Pinpoint the cell where the given text exists, returning its [X, Y] midpoint coordinate. 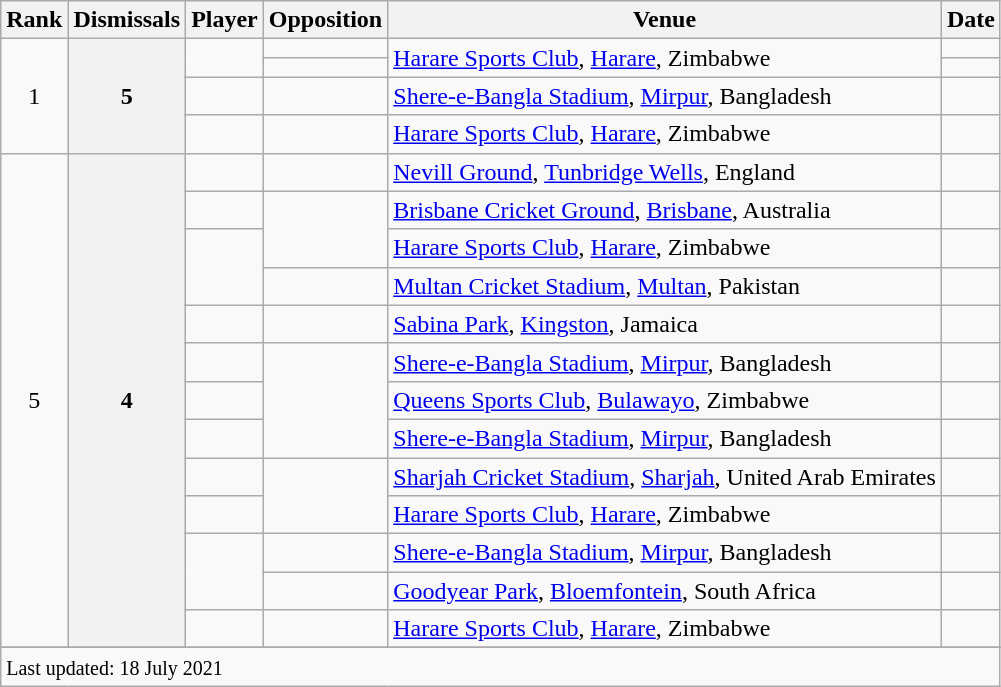
Venue [665, 20]
Dismissals [127, 20]
Sharjah Cricket Stadium, Sharjah, United Arab Emirates [665, 477]
Last updated: 18 July 2021 [501, 667]
Goodyear Park, Bloemfontein, South Africa [665, 591]
Sabina Park, Kingston, Jamaica [665, 324]
Rank [34, 20]
Brisbane Cricket Ground, Brisbane, Australia [665, 210]
Multan Cricket Stadium, Multan, Pakistan [665, 286]
Date [970, 20]
Queens Sports Club, Bulawayo, Zimbabwe [665, 400]
Player [225, 20]
Nevill Ground, Tunbridge Wells, England [665, 172]
4 [127, 400]
1 [34, 96]
Opposition [325, 20]
